Scan for the cell matching the given text and deliver its (x, y) coordinate at center. 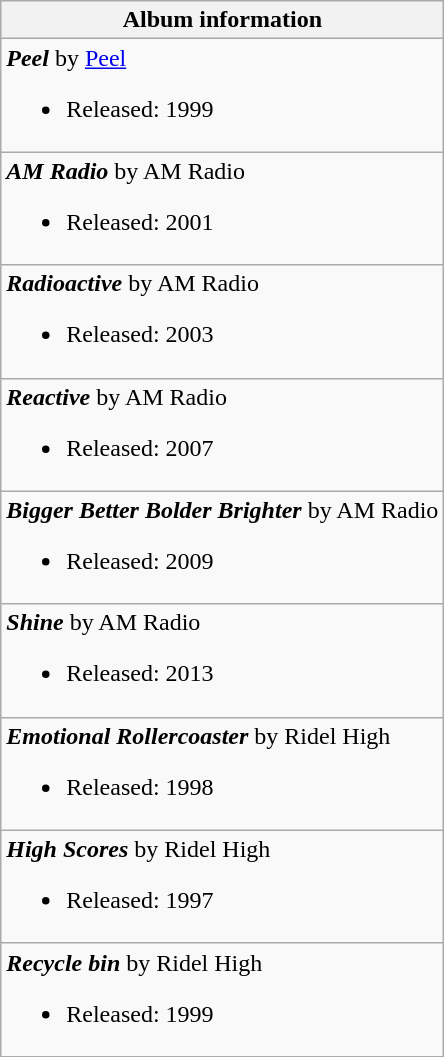
Bigger Better Bolder Brighter by AM RadioReleased: 2009 (222, 548)
Reactive by AM RadioReleased: 2007 (222, 434)
Shine by AM RadioReleased: 2013 (222, 660)
Recycle bin by Ridel HighReleased: 1999 (222, 1000)
Peel by PeelReleased: 1999 (222, 96)
AM Radio by AM RadioReleased: 2001 (222, 208)
High Scores by Ridel HighReleased: 1997 (222, 886)
Album information (222, 20)
Radioactive by AM RadioReleased: 2003 (222, 322)
Emotional Rollercoaster by Ridel HighReleased: 1998 (222, 774)
